For the text-containing cell, return its midpoint in (X, Y) coordinate format. 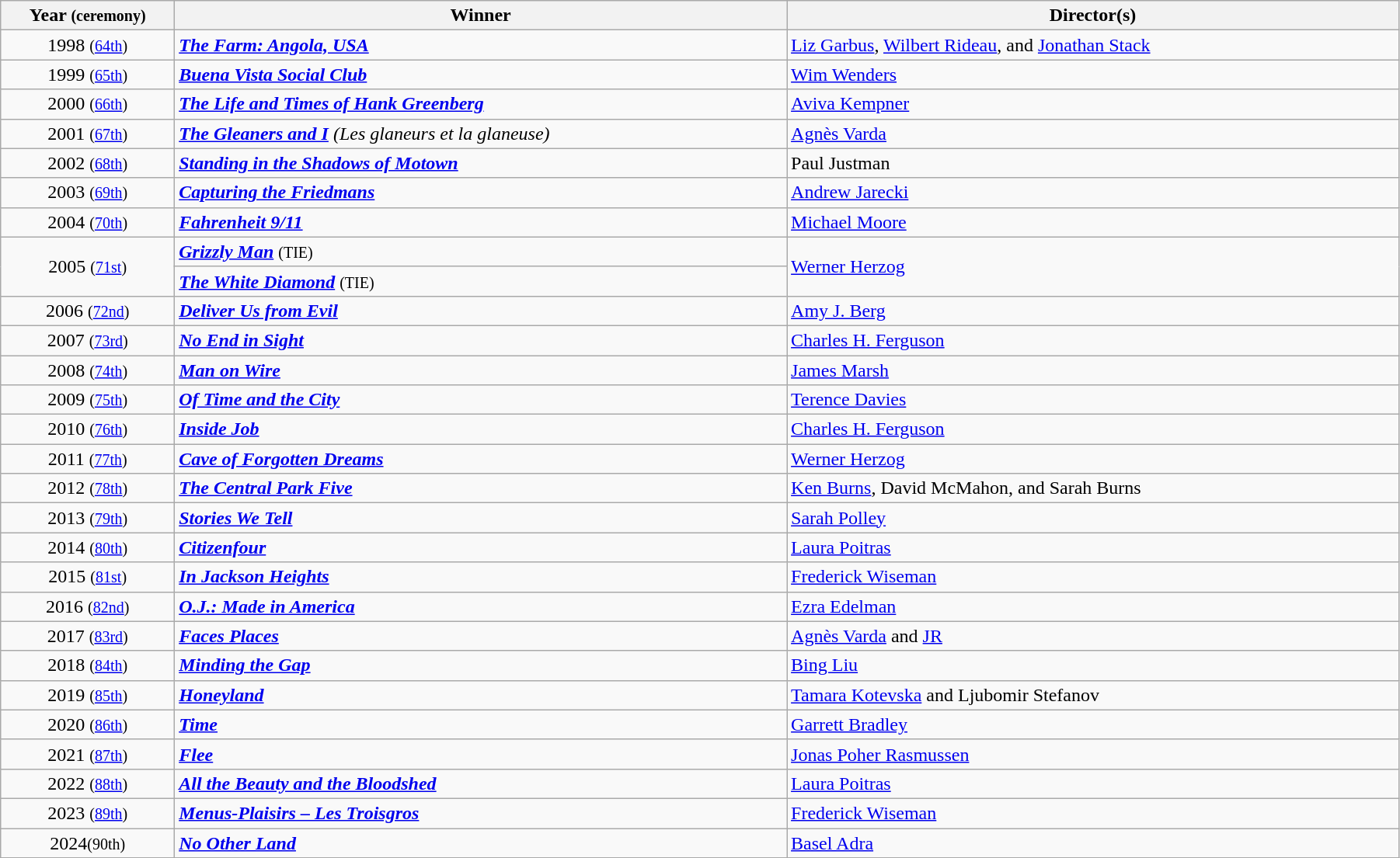
Paul Justman (1093, 163)
Inside Job (481, 429)
2009 (75th) (88, 400)
2007 (73rd) (88, 340)
James Marsh (1093, 370)
O.J.: Made in America (481, 606)
In Jackson Heights (481, 577)
No End in Sight (481, 340)
Deliver Us from Evil (481, 311)
Cave of Forgotten Dreams (481, 459)
Man on Wire (481, 370)
Garrett Bradley (1093, 724)
Director(s) (1093, 16)
Jonas Poher Rasmussen (1093, 754)
1998 (64th) (88, 45)
2016 (82nd) (88, 606)
2001 (67th) (88, 134)
Agnès Varda and JR (1093, 636)
2005 (71st) (88, 266)
Buena Vista Social Club (481, 75)
Menus-Plaisirs – Les Troisgros (481, 813)
2004 (70th) (88, 222)
Agnès Varda (1093, 134)
Andrew Jarecki (1093, 193)
Basel Adra (1093, 842)
2021 (87th) (88, 754)
2000 (66th) (88, 104)
Amy J. Berg (1093, 311)
2022 (88th) (88, 783)
The Farm: Angola, USA (481, 45)
Tamara Kotevska and Ljubomir Stefanov (1093, 695)
2002 (68th) (88, 163)
Grizzly Man (TIE) (481, 252)
2019 (85th) (88, 695)
Minding the Gap (481, 665)
Michael Moore (1093, 222)
Liz Garbus, Wilbert Rideau, and Jonathan Stack (1093, 45)
Aviva Kempner (1093, 104)
Terence Davies (1093, 400)
Honeyland (481, 695)
Time (481, 724)
Faces Places (481, 636)
2011 (77th) (88, 459)
Year (ceremony) (88, 16)
Fahrenheit 9/11 (481, 222)
Winner (481, 16)
2023 (89th) (88, 813)
Bing Liu (1093, 665)
2012 (78th) (88, 488)
All the Beauty and the Bloodshed (481, 783)
2024(90th) (88, 842)
2020 (86th) (88, 724)
The Gleaners and I (Les glaneurs et la glaneuse) (481, 134)
Ken Burns, David McMahon, and Sarah Burns (1093, 488)
2008 (74th) (88, 370)
2013 (79th) (88, 518)
The White Diamond (TIE) (481, 281)
2014 (80th) (88, 547)
Stories We Tell (481, 518)
Capturing the Friedmans (481, 193)
Citizenfour (481, 547)
2018 (84th) (88, 665)
No Other Land (481, 842)
Ezra Edelman (1093, 606)
The Central Park Five (481, 488)
Flee (481, 754)
The Life and Times of Hank Greenberg (481, 104)
Standing in the Shadows of Motown (481, 163)
Wim Wenders (1093, 75)
2015 (81st) (88, 577)
2017 (83rd) (88, 636)
1999 (65th) (88, 75)
2006 (72nd) (88, 311)
Of Time and the City (481, 400)
Sarah Polley (1093, 518)
2010 (76th) (88, 429)
2003 (69th) (88, 193)
